For the text-containing cell, return its midpoint in (X, Y) coordinate format. 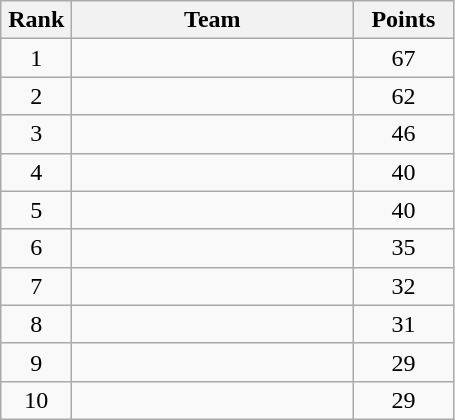
6 (36, 248)
Rank (36, 20)
5 (36, 210)
3 (36, 134)
35 (404, 248)
31 (404, 324)
2 (36, 96)
Points (404, 20)
7 (36, 286)
9 (36, 362)
62 (404, 96)
1 (36, 58)
32 (404, 286)
4 (36, 172)
8 (36, 324)
Team (212, 20)
10 (36, 400)
46 (404, 134)
67 (404, 58)
